Determine the [x, y] coordinate at the center of the cell enclosing the given text.  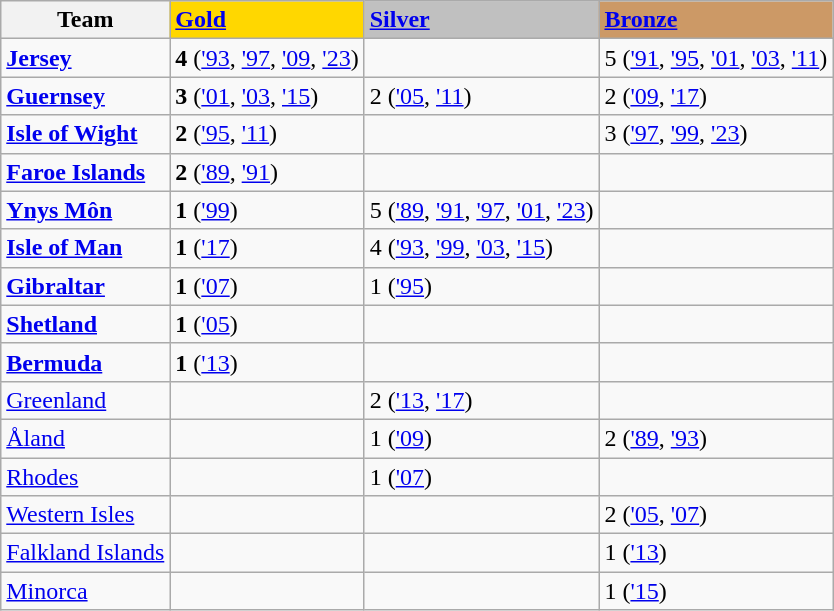
1 ('17) [267, 248]
Guernsey [86, 96]
2 ('89, '93) [716, 438]
1 ('15) [716, 591]
Ynys Môn [86, 210]
Jersey [86, 58]
Team [86, 20]
Isle of Wight [86, 134]
5 ('89, '91, '97, '01, '23) [482, 210]
1 ('95) [482, 286]
Gold [267, 20]
3 ('01, '03, '15) [267, 96]
Minorca [86, 591]
Åland [86, 438]
2 ('09, '17) [716, 96]
5 ('91, '95, '01, '03, '11) [716, 58]
2 ('13, '17) [482, 400]
1 ('99) [267, 210]
Western Isles [86, 515]
Rhodes [86, 477]
Greenland [86, 400]
4 ('93, '97, '09, '23) [267, 58]
2 ('05, '07) [716, 515]
Gibraltar [86, 286]
Bermuda [86, 362]
Bronze [716, 20]
1 ('05) [267, 324]
Falkland Islands [86, 553]
1 ('09) [482, 438]
Silver [482, 20]
2 ('95, '11) [267, 134]
2 ('89, '91) [267, 172]
Isle of Man [86, 248]
4 ('93, '99, '03, '15) [482, 248]
3 ('97, '99, '23) [716, 134]
Shetland [86, 324]
2 ('05, '11) [482, 96]
Faroe Islands [86, 172]
